Capture the cell that displays the provided text and extract its [X, Y] central coordinate. 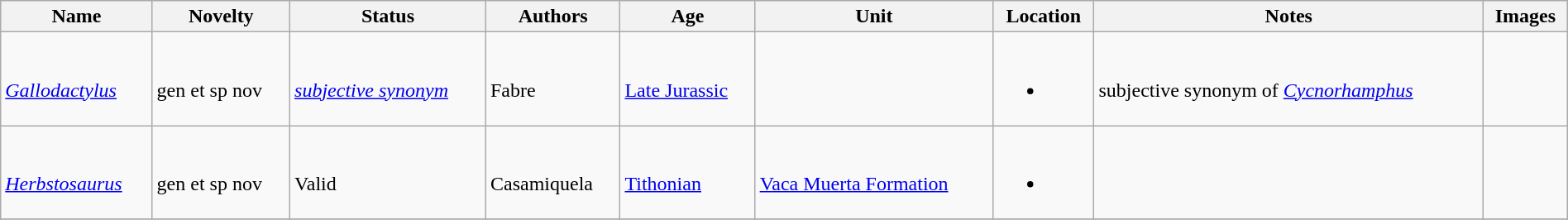
Name [76, 17]
Images [1526, 17]
Herbstosaurus [76, 172]
Notes [1288, 17]
Location [1044, 17]
subjective synonym of Cycnorhamphus [1288, 79]
Authors [552, 17]
Gallodactylus [76, 79]
Novelty [221, 17]
Vaca Muerta Formation [873, 172]
subjective synonym [389, 79]
Unit [873, 17]
Status [389, 17]
Age [688, 17]
Tithonian [688, 172]
Casamiquela [552, 172]
Valid [389, 172]
Late Jurassic [688, 79]
Fabre [552, 79]
